Identify which cell holds the provided text, then report its (x, y) central coordinate. 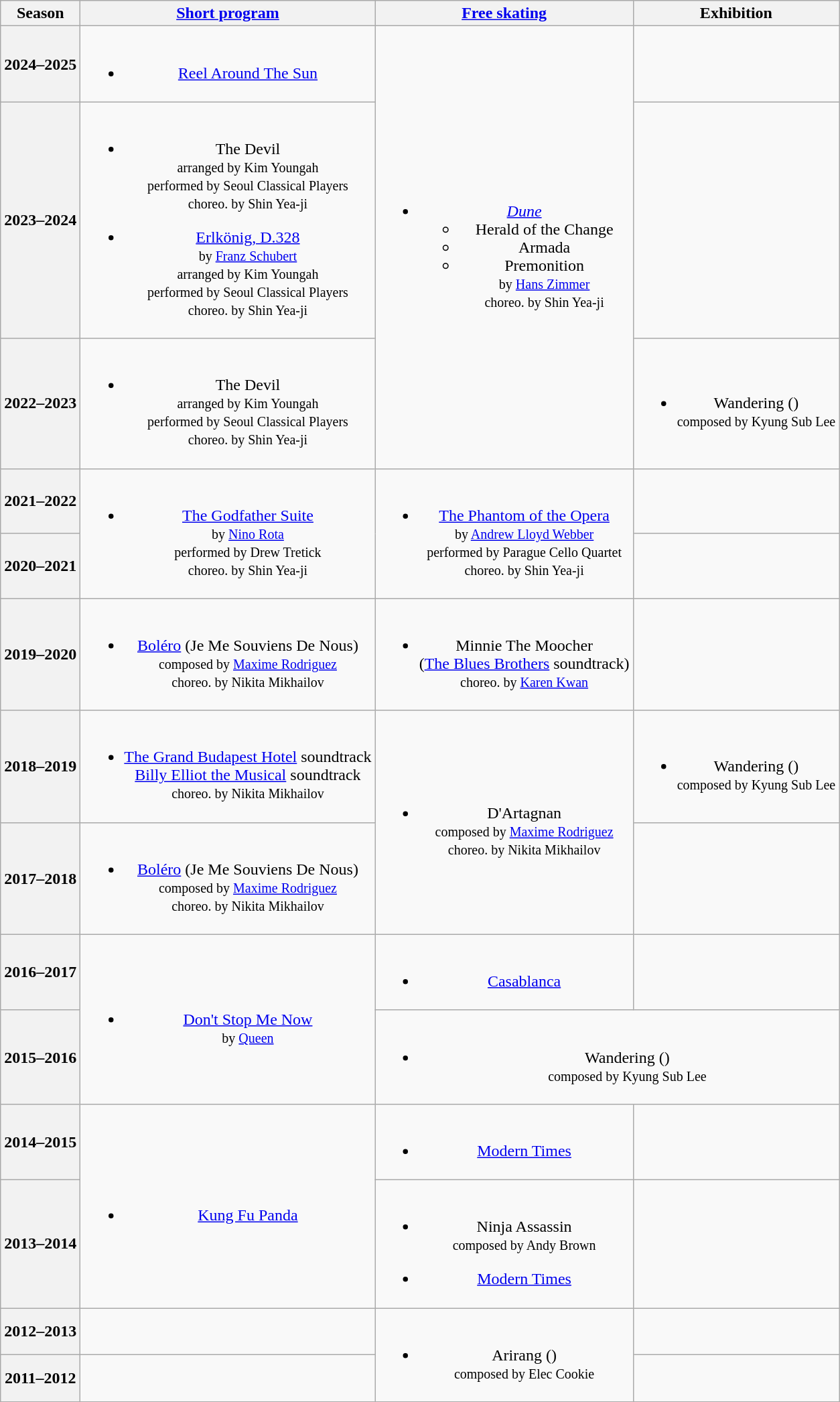
2015–2016 (40, 1057)
2018–2019 (40, 767)
2011–2012 (40, 1379)
2016–2017 (40, 972)
Arirang ()composed by Elec Cookie (504, 1355)
Season (40, 13)
2013–2014 (40, 1244)
2021–2022 (40, 501)
2019–2020 (40, 654)
2022–2023 (40, 403)
Ninja Assassincomposed by Andy BrownModern Times (504, 1244)
The Grand Budapest Hotel soundtrackBilly Elliot the Musical soundtrackchoreo. by Nikita Mikhailov (228, 767)
Casablanca (504, 972)
Don't Stop Me Now by Queen (228, 1019)
2024–2025 (40, 64)
Kung Fu Panda (228, 1206)
2012–2013 (40, 1332)
Exhibition (736, 13)
2017–2018 (40, 878)
Reel Around The Sun (228, 64)
2023–2024 (40, 220)
D'Artagnancomposed by Maxime Rodriguezchoreo. by Nikita Mikhailov (504, 822)
2020–2021 (40, 566)
2014–2015 (40, 1142)
The Devilarranged by Kim Youngahperformed by Seoul Classical Playerschoreo. by Shin Yea-ji (228, 403)
Modern Times (504, 1142)
Short program (228, 13)
The Phantom of the Operaby Andrew Lloyd Webber performed by Parague Cello Quartet choreo. by Shin Yea-ji (504, 533)
The Godfather Suiteby Nino Rotaperformed by Drew Tretickchoreo. by Shin Yea-ji (228, 533)
Free skating (504, 13)
DuneHerald of the ChangeArmadaPremonition by Hans Zimmerchoreo. by Shin Yea-ji (504, 247)
Minnie The Moocher(The Blues Brothers soundtrack)choreo. by Karen Kwan (504, 654)
